From the cell containing the given text, extract its center point as (X, Y) coordinate. 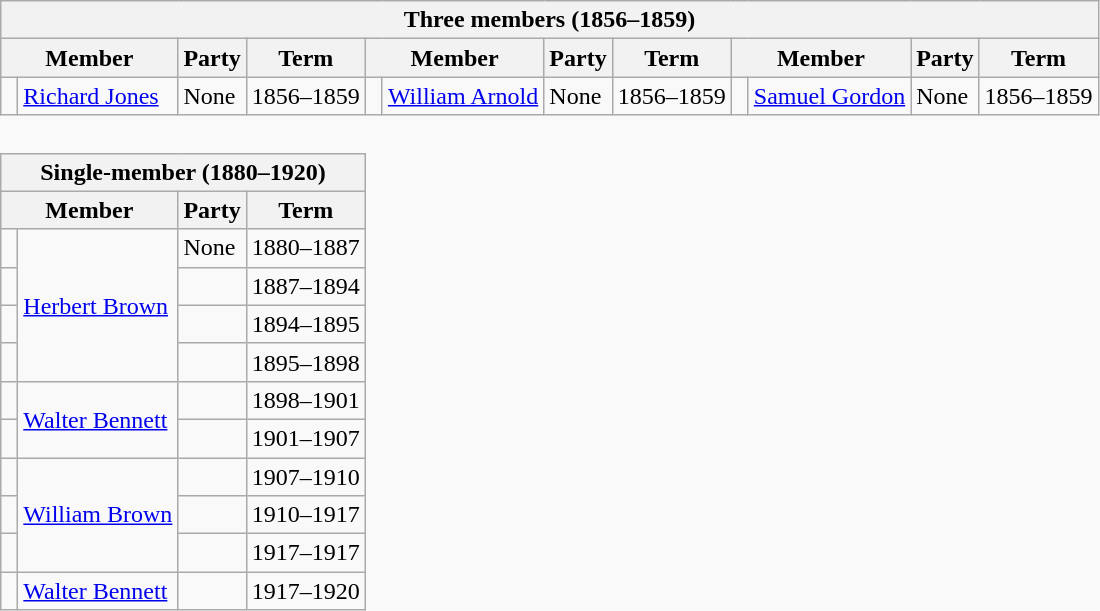
1907–1910 (306, 477)
Three members (1856–1859) (550, 20)
1895–1898 (306, 362)
1917–1917 (306, 553)
1880–1887 (306, 248)
William Brown (98, 515)
1910–1917 (306, 515)
1901–1907 (306, 438)
Single-member (1880–1920) (184, 172)
William Arnold (462, 96)
1894–1895 (306, 324)
1898–1901 (306, 400)
1887–1894 (306, 286)
Samuel Gordon (829, 96)
Herbert Brown (98, 305)
1917–1920 (306, 591)
Richard Jones (98, 96)
